Return the (X, Y) coordinate for the center point of the cell that contains the specified text.  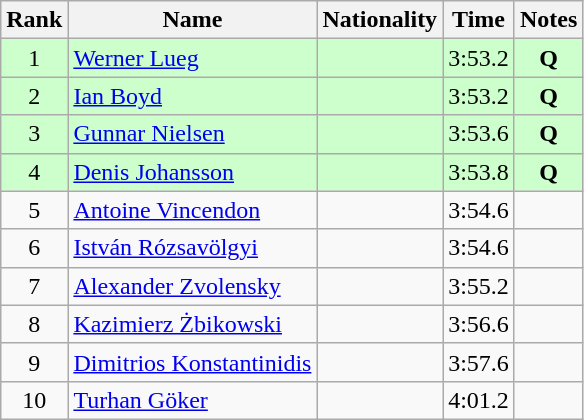
5 (34, 210)
3:53.8 (479, 172)
Kazimierz Żbikowski (192, 324)
3:55.2 (479, 286)
3:57.6 (479, 362)
Notes (548, 20)
Name (192, 20)
Gunnar Nielsen (192, 134)
4 (34, 172)
Time (479, 20)
3:53.6 (479, 134)
Turhan Göker (192, 400)
1 (34, 58)
Antoine Vincendon (192, 210)
10 (34, 400)
2 (34, 96)
Alexander Zvolensky (192, 286)
Ian Boyd (192, 96)
3 (34, 134)
Werner Lueg (192, 58)
6 (34, 248)
9 (34, 362)
Dimitrios Konstantinidis (192, 362)
7 (34, 286)
Rank (34, 20)
8 (34, 324)
Denis Johansson (192, 172)
István Rózsavölgyi (192, 248)
4:01.2 (479, 400)
Nationality (380, 20)
3:56.6 (479, 324)
